Return [X, Y] of the center of cell containing provided text 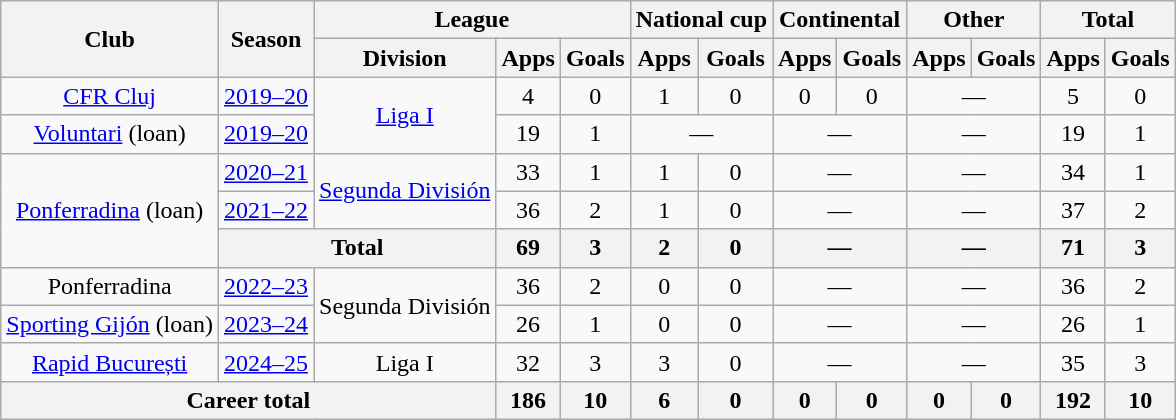
Other [974, 20]
League [472, 20]
186 [528, 400]
6 [664, 400]
35 [1073, 362]
Continental [840, 20]
2020–21 [266, 172]
71 [1073, 248]
2022–23 [266, 286]
33 [528, 172]
Ponferradina (loan) [110, 210]
National cup [701, 20]
Season [266, 39]
69 [528, 248]
Rapid București [110, 362]
5 [1073, 96]
2024–25 [266, 362]
Club [110, 39]
32 [528, 362]
4 [528, 96]
Career total [248, 400]
Ponferradina [110, 286]
Voluntari (loan) [110, 134]
192 [1073, 400]
2023–24 [266, 324]
37 [1073, 210]
Division [405, 58]
34 [1073, 172]
CFR Cluj [110, 96]
2021–22 [266, 210]
Sporting Gijón (loan) [110, 324]
